Locate the cell with the specified text and output its [x, y] center coordinate. 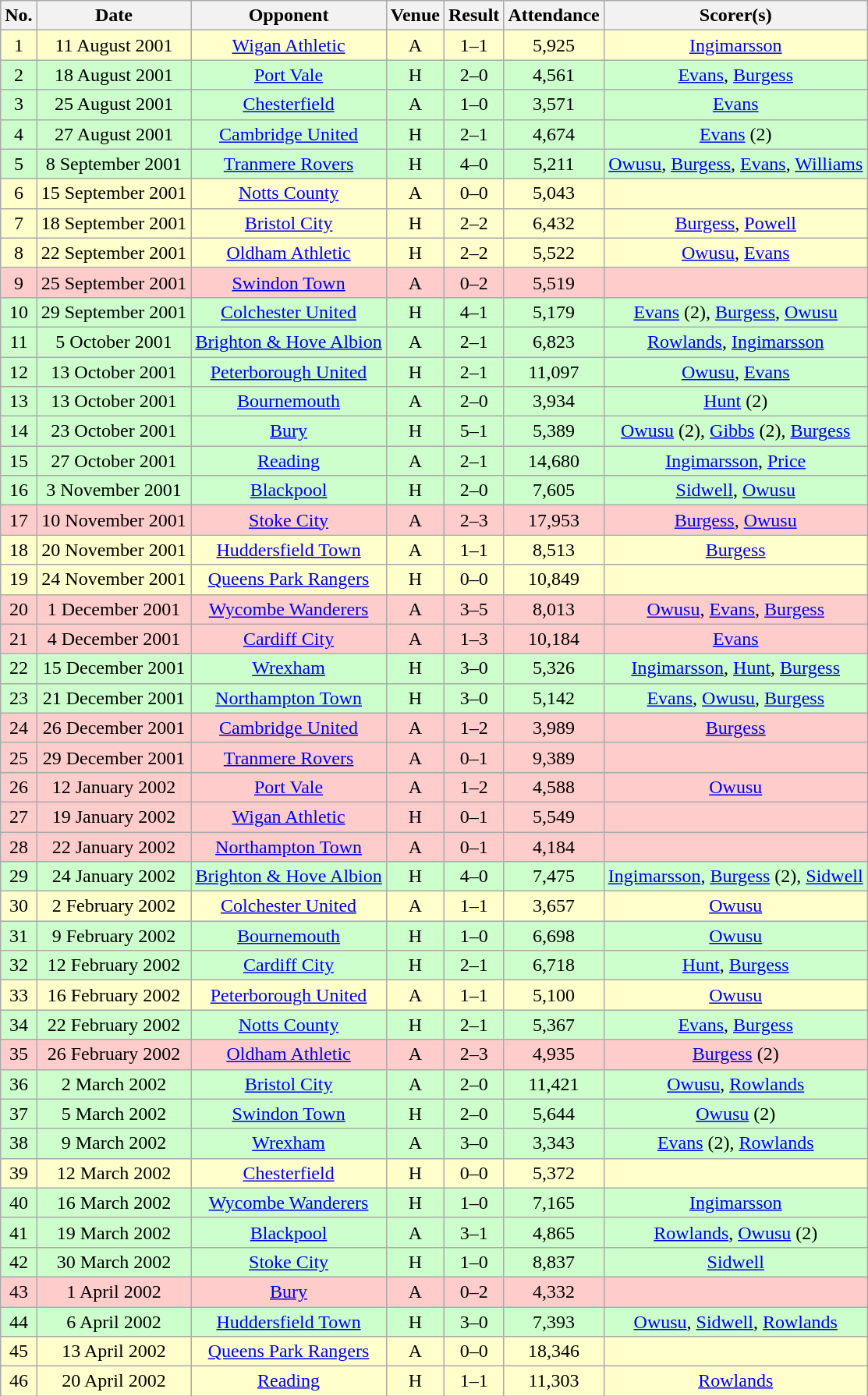
28 [19, 846]
16 [19, 491]
14,680 [554, 461]
11,421 [554, 1084]
10 November 2001 [114, 520]
Owusu (2), Gibbs (2), Burgess [735, 431]
23 [19, 698]
26 December 2001 [114, 728]
Burgess (2) [735, 1054]
8,837 [554, 1262]
4 December 2001 [114, 639]
15 September 2001 [114, 193]
4,561 [554, 75]
31 [19, 936]
7,475 [554, 877]
4,935 [554, 1054]
3,934 [554, 402]
23 October 2001 [114, 431]
33 [19, 995]
14 [19, 431]
18 [19, 550]
35 [19, 1054]
1–3 [473, 639]
13 April 2002 [114, 1352]
21 December 2001 [114, 698]
34 [19, 1025]
5 March 2002 [114, 1114]
20 November 2001 [114, 550]
5,043 [554, 193]
11,303 [554, 1381]
2 February 2002 [114, 906]
9 February 2002 [114, 936]
Sidwell [735, 1262]
30 March 2002 [114, 1262]
Burgess, Powell [735, 223]
Owusu, Rowlands [735, 1084]
11,097 [554, 372]
17,953 [554, 520]
Owusu (2) [735, 1114]
10,184 [554, 639]
10,849 [554, 579]
Evans (2), Burgess, Owusu [735, 312]
Evans (2), Rowlands [735, 1143]
3–1 [473, 1232]
3 November 2001 [114, 491]
7,605 [554, 491]
1 [19, 45]
5,519 [554, 282]
Attendance [554, 16]
4,332 [554, 1291]
38 [19, 1143]
21 [19, 639]
Ingimarsson, Hunt, Burgess [735, 668]
26 February 2002 [114, 1054]
27 [19, 817]
26 [19, 787]
39 [19, 1173]
Opponent [289, 16]
24 January 2002 [114, 877]
Date [114, 16]
5,549 [554, 817]
13 [19, 402]
5,372 [554, 1173]
37 [19, 1114]
24 [19, 728]
29 [19, 877]
5,389 [554, 431]
No. [19, 16]
17 [19, 520]
1 April 2002 [114, 1291]
22 [19, 668]
7 [19, 223]
4,184 [554, 846]
25 September 2001 [114, 282]
5 October 2001 [114, 342]
7,165 [554, 1203]
12 March 2002 [114, 1173]
3,343 [554, 1143]
5 [19, 164]
16 February 2002 [114, 995]
18 September 2001 [114, 223]
3,657 [554, 906]
7,393 [554, 1322]
36 [19, 1084]
3–5 [473, 609]
8,013 [554, 609]
15 [19, 461]
6,432 [554, 223]
12 [19, 372]
9 March 2002 [114, 1143]
18,346 [554, 1352]
11 [19, 342]
1 December 2001 [114, 609]
5,522 [554, 253]
9,389 [554, 757]
5,211 [554, 164]
25 [19, 757]
22 February 2002 [114, 1025]
10 [19, 312]
Owusu, Sidwell, Rowlands [735, 1322]
Owusu, Evans, Burgess [735, 609]
Evans, Owusu, Burgess [735, 698]
Rowlands [735, 1381]
3 [19, 105]
4–1 [473, 312]
5,644 [554, 1114]
29 December 2001 [114, 757]
41 [19, 1232]
27 August 2001 [114, 134]
30 [19, 906]
8,513 [554, 550]
12 January 2002 [114, 787]
4,674 [554, 134]
15 December 2001 [114, 668]
Evans (2) [735, 134]
4 [19, 134]
18 August 2001 [114, 75]
2 March 2002 [114, 1084]
6,823 [554, 342]
9 [19, 282]
Result [473, 16]
45 [19, 1352]
4,588 [554, 787]
Venue [415, 16]
5,100 [554, 995]
19 March 2002 [114, 1232]
27 October 2001 [114, 461]
6 April 2002 [114, 1322]
6,698 [554, 936]
20 [19, 609]
3,571 [554, 105]
5,326 [554, 668]
12 February 2002 [114, 966]
42 [19, 1262]
32 [19, 966]
24 November 2001 [114, 579]
29 September 2001 [114, 312]
22 January 2002 [114, 846]
25 August 2001 [114, 105]
5,925 [554, 45]
4,865 [554, 1232]
5,367 [554, 1025]
46 [19, 1381]
Rowlands, Owusu (2) [735, 1232]
Owusu, Burgess, Evans, Williams [735, 164]
40 [19, 1203]
Rowlands, Ingimarsson [735, 342]
Burgess, Owusu [735, 520]
19 January 2002 [114, 817]
11 August 2001 [114, 45]
43 [19, 1291]
6,718 [554, 966]
20 April 2002 [114, 1381]
Sidwell, Owusu [735, 491]
5,179 [554, 312]
Ingimarsson, Price [735, 461]
8 [19, 253]
19 [19, 579]
Hunt, Burgess [735, 966]
3,989 [554, 728]
5,142 [554, 698]
Ingimarsson, Burgess (2), Sidwell [735, 877]
16 March 2002 [114, 1203]
5–1 [473, 431]
44 [19, 1322]
22 September 2001 [114, 253]
2 [19, 75]
6 [19, 193]
Hunt (2) [735, 402]
Scorer(s) [735, 16]
8 September 2001 [114, 164]
